From the cell containing the given text, extract its center point as [X, Y] coordinate. 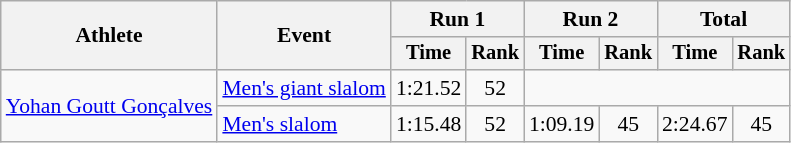
Men's giant slalom [304, 88]
Event [304, 36]
1:15.48 [428, 124]
Yohan Goutt Gonçalves [110, 106]
1:09.19 [562, 124]
Men's slalom [304, 124]
Athlete [110, 36]
2:24.67 [694, 124]
Run 1 [458, 19]
Total [724, 19]
Run 2 [590, 19]
1:21.52 [428, 88]
